Scan for the cell matching the given text and deliver its (X, Y) coordinate at center. 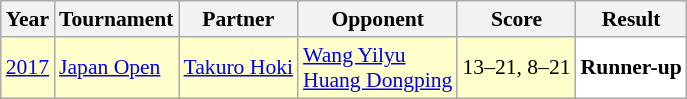
2017 (28, 68)
Takuro Hoki (239, 68)
Score (516, 19)
Wang Yilyu Huang Dongping (378, 68)
Result (632, 19)
Runner-up (632, 68)
Japan Open (116, 68)
Opponent (378, 19)
13–21, 8–21 (516, 68)
Year (28, 19)
Partner (239, 19)
Tournament (116, 19)
